Locate the cell with the specified text and output its [x, y] center coordinate. 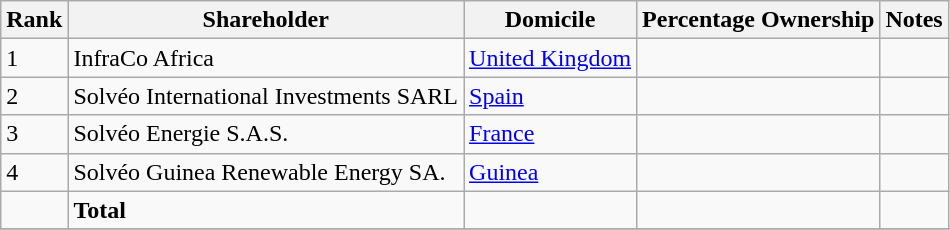
Spain [550, 96]
Shareholder [266, 20]
Percentage Ownership [758, 20]
France [550, 134]
1 [34, 58]
Solvéo International Investments SARL [266, 96]
Guinea [550, 172]
United Kingdom [550, 58]
Total [266, 210]
2 [34, 96]
InfraCo Africa [266, 58]
Rank [34, 20]
3 [34, 134]
4 [34, 172]
Solvéo Guinea Renewable Energy SA. [266, 172]
Domicile [550, 20]
Solvéo Energie S.A.S. [266, 134]
Notes [914, 20]
